Return [X, Y] of the center of cell containing provided text 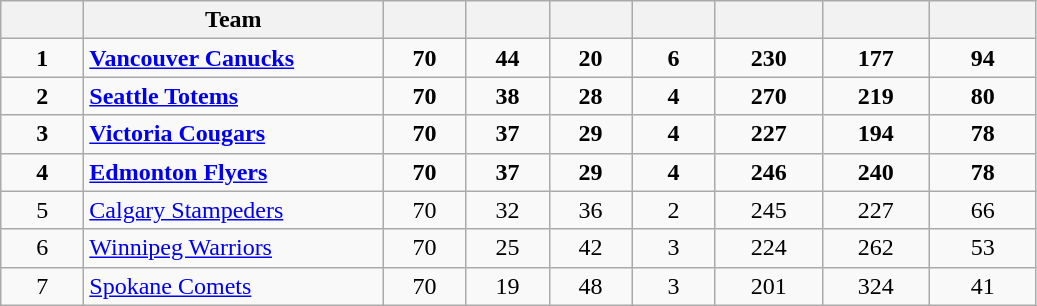
230 [768, 58]
5 [42, 210]
48 [590, 286]
Calgary Stampeders [234, 210]
80 [982, 96]
Spokane Comets [234, 286]
94 [982, 58]
240 [876, 172]
Edmonton Flyers [234, 172]
Team [234, 20]
32 [508, 210]
Winnipeg Warriors [234, 248]
270 [768, 96]
41 [982, 286]
20 [590, 58]
246 [768, 172]
177 [876, 58]
324 [876, 286]
Victoria Cougars [234, 134]
19 [508, 286]
262 [876, 248]
28 [590, 96]
201 [768, 286]
219 [876, 96]
1 [42, 58]
42 [590, 248]
194 [876, 134]
25 [508, 248]
224 [768, 248]
38 [508, 96]
Vancouver Canucks [234, 58]
Seattle Totems [234, 96]
245 [768, 210]
44 [508, 58]
66 [982, 210]
7 [42, 286]
36 [590, 210]
53 [982, 248]
